Pinpoint the cell where the given text exists, returning its [x, y] midpoint coordinate. 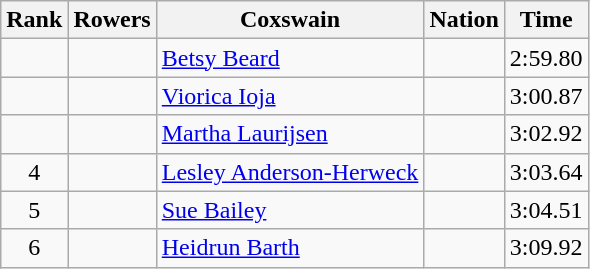
3:03.64 [546, 172]
3:04.51 [546, 210]
Rowers [112, 20]
Heidrun Barth [290, 248]
Betsy Beard [290, 58]
3:09.92 [546, 248]
3:00.87 [546, 96]
Coxswain [290, 20]
Time [546, 20]
Rank [34, 20]
Sue Bailey [290, 210]
5 [34, 210]
3:02.92 [546, 134]
Martha Laurijsen [290, 134]
2:59.80 [546, 58]
Viorica Ioja [290, 96]
6 [34, 248]
Lesley Anderson-Herweck [290, 172]
Nation [464, 20]
4 [34, 172]
